Provide the (x, y) coordinate of the cell's center where the given text is located.  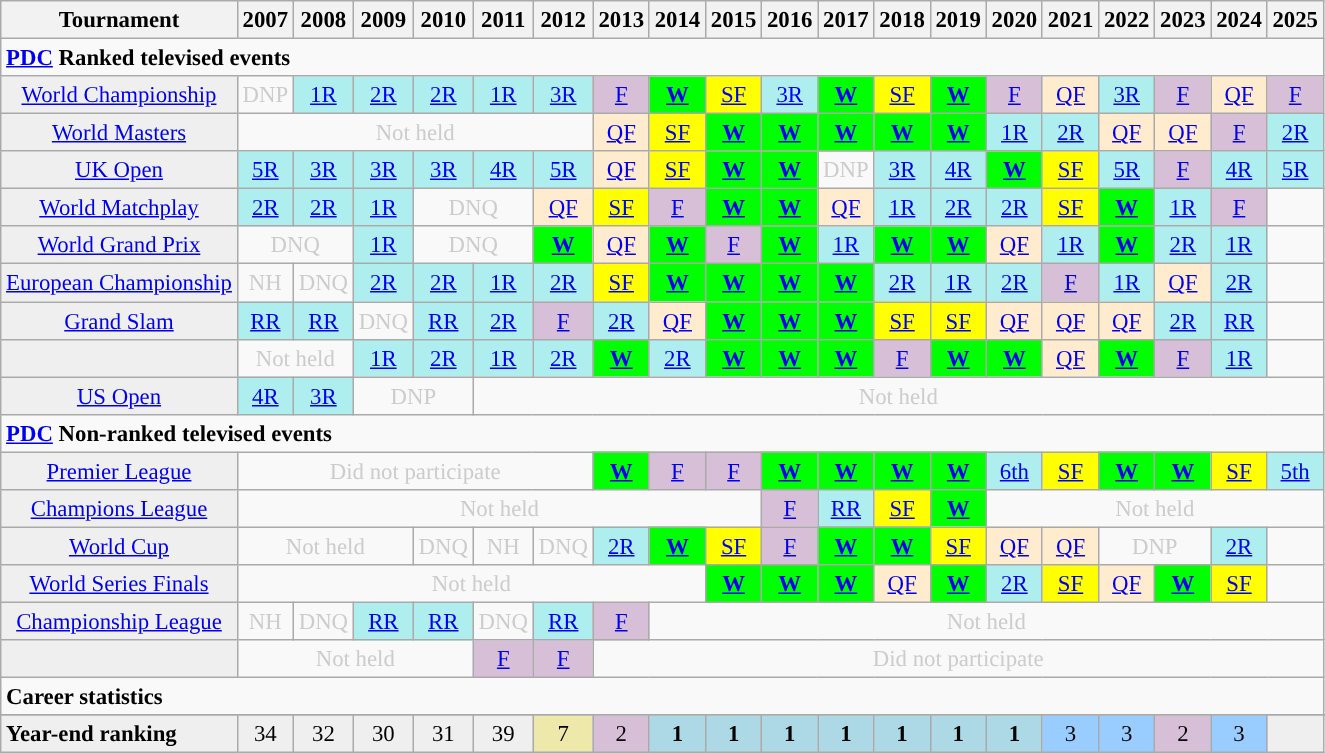
2019 (958, 20)
5th (1295, 471)
Career statistics (662, 697)
World Grand Prix (119, 245)
World Matchplay (119, 208)
World Masters (119, 133)
2012 (563, 20)
2018 (902, 20)
6th (1014, 471)
World Cup (119, 546)
Grand Slam (119, 321)
2017 (846, 20)
2024 (1239, 20)
US Open (119, 396)
Champions League (119, 509)
Championship League (119, 621)
2015 (733, 20)
39 (503, 734)
7 (563, 734)
2013 (621, 20)
32 (323, 734)
Premier League (119, 471)
Tournament (119, 20)
2021 (1070, 20)
30 (383, 734)
2023 (1183, 20)
2025 (1295, 20)
34 (265, 734)
2011 (503, 20)
World Series Finals (119, 584)
31 (443, 734)
2009 (383, 20)
Year-end ranking (119, 734)
2010 (443, 20)
PDC Ranked televised events (662, 58)
2014 (677, 20)
2020 (1014, 20)
2022 (1127, 20)
2008 (323, 20)
2007 (265, 20)
UK Open (119, 170)
European Championship (119, 283)
2016 (790, 20)
World Championship (119, 95)
PDC Non-ranked televised events (662, 433)
